Output the (x, y) coordinate of the center of the cell containing the given text.  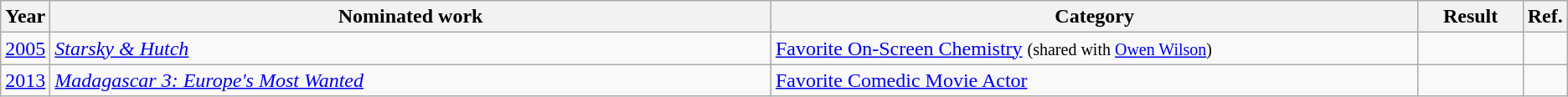
2005 (25, 48)
Favorite On-Screen Chemistry (shared with Owen Wilson) (1094, 48)
Result (1471, 17)
Category (1094, 17)
2013 (25, 80)
Madagascar 3: Europe's Most Wanted (410, 80)
Starsky & Hutch (410, 48)
Ref. (1545, 17)
Nominated work (410, 17)
Favorite Comedic Movie Actor (1094, 80)
Year (25, 17)
